Extract the [X, Y] coordinate from the center of the cell holding the provided text.  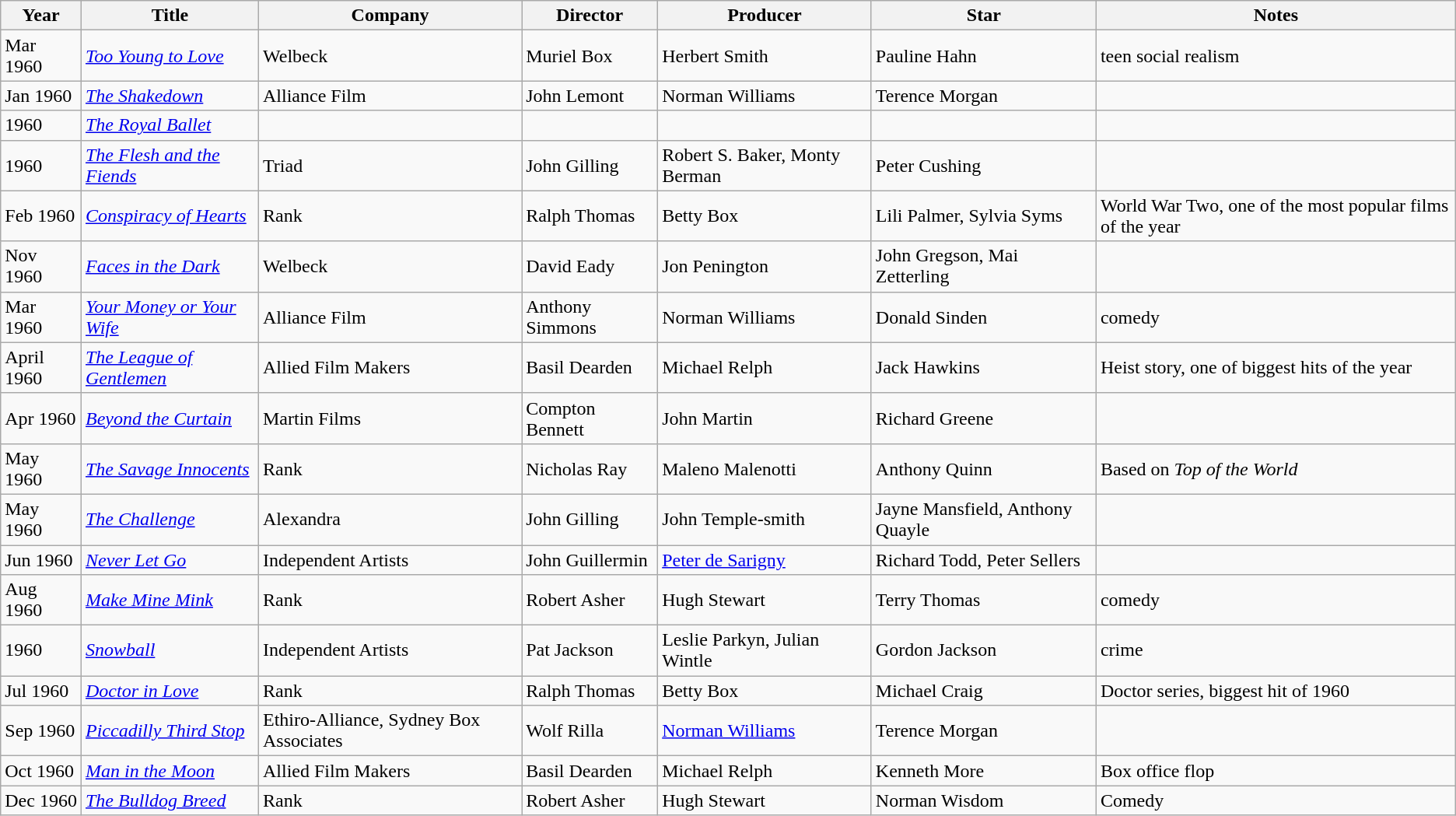
Too Young to Love [170, 56]
Gordon Jackson [983, 650]
John Temple-smith [765, 520]
Never Let Go [170, 559]
Feb 1960 [41, 216]
Aug 1960 [41, 601]
Make Mine Mink [170, 601]
The Savage Innocents [170, 468]
Title [170, 16]
John Martin [765, 419]
Anthony Simmons [590, 317]
crime [1276, 650]
Doctor in Love [170, 691]
Conspiracy of Hearts [170, 216]
Nicholas Ray [590, 468]
The Challenge [170, 520]
Peter de Sarigny [765, 559]
Notes [1276, 16]
John Gregson, Mai Zetterling [983, 266]
Jun 1960 [41, 559]
Based on Top of the World [1276, 468]
Dec 1960 [41, 800]
Jan 1960 [41, 96]
Richard Todd, Peter Sellers [983, 559]
Anthony Quinn [983, 468]
Box office flop [1276, 771]
Triad [390, 165]
Company [390, 16]
Apr 1960 [41, 419]
Jack Hawkins [983, 367]
Faces in the Dark [170, 266]
Heist story, one of biggest hits of the year [1276, 367]
Sep 1960 [41, 731]
Piccadilly Third Stop [170, 731]
Comedy [1276, 800]
Star [983, 16]
Snowball [170, 650]
Jon Penington [765, 266]
Jayne Mansfield, Anthony Quayle [983, 520]
Robert S. Baker, Monty Berman [765, 165]
Man in the Moon [170, 771]
Pauline Hahn [983, 56]
Michael Craig [983, 691]
Pat Jackson [590, 650]
Jul 1960 [41, 691]
Compton Bennett [590, 419]
Donald Sinden [983, 317]
The Flesh and the Fiends [170, 165]
Alexandra [390, 520]
April 1960 [41, 367]
Norman Wisdom [983, 800]
World War Two, one of the most popular films of the year [1276, 216]
Your Money or Your Wife [170, 317]
teen social realism [1276, 56]
Nov 1960 [41, 266]
Director [590, 16]
Producer [765, 16]
John Lemont [590, 96]
David Eady [590, 266]
Herbert Smith [765, 56]
Terry Thomas [983, 601]
The Shakedown [170, 96]
Kenneth More [983, 771]
The Royal Ballet [170, 125]
John Guillermin [590, 559]
The Bulldog Breed [170, 800]
Lili Palmer, Sylvia Syms [983, 216]
Doctor series, biggest hit of 1960 [1276, 691]
Peter Cushing [983, 165]
Oct 1960 [41, 771]
Beyond the Curtain [170, 419]
The League of Gentlemen [170, 367]
Wolf Rilla [590, 731]
Maleno Malenotti [765, 468]
Martin Films [390, 419]
Year [41, 16]
Richard Greene [983, 419]
Leslie Parkyn, Julian Wintle [765, 650]
Muriel Box [590, 56]
Ethiro-Alliance, Sydney Box Associates [390, 731]
